For the text-containing cell, return its midpoint in (x, y) coordinate format. 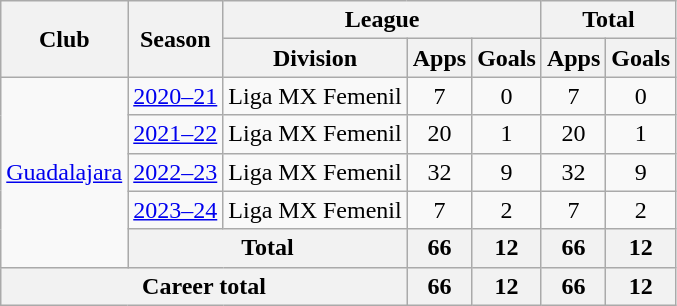
Guadalajara (64, 172)
2023–24 (176, 210)
Club (64, 39)
Season (176, 39)
2021–22 (176, 134)
2022–23 (176, 172)
League (382, 20)
Division (315, 58)
2020–21 (176, 96)
Career total (204, 286)
